Find where the given text appears and provide that cell's center as [x, y] coordinate. 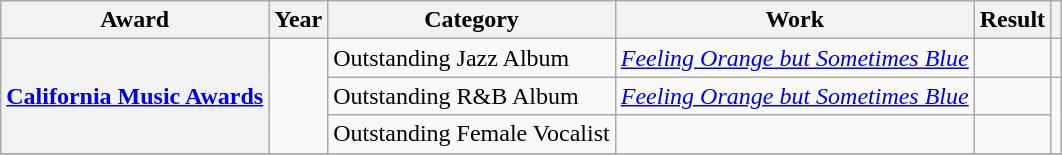
Outstanding R&B Album [472, 96]
Work [794, 20]
Category [472, 20]
Award [135, 20]
California Music Awards [135, 96]
Year [298, 20]
Outstanding Female Vocalist [472, 134]
Outstanding Jazz Album [472, 58]
Result [1012, 20]
